Return (X, Y) of the center of cell containing provided text 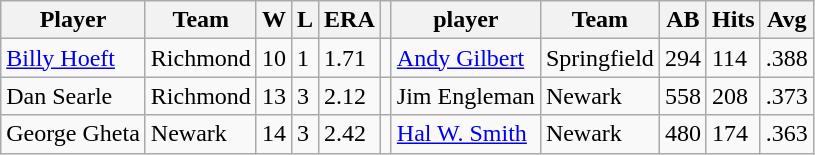
Hal W. Smith (466, 134)
ERA (350, 20)
L (304, 20)
.363 (786, 134)
Jim Engleman (466, 96)
Hits (733, 20)
2.12 (350, 96)
1 (304, 58)
Dan Searle (74, 96)
.373 (786, 96)
208 (733, 96)
13 (274, 96)
Avg (786, 20)
480 (682, 134)
Billy Hoeft (74, 58)
114 (733, 58)
Springfield (600, 58)
.388 (786, 58)
558 (682, 96)
10 (274, 58)
AB (682, 20)
174 (733, 134)
294 (682, 58)
1.71 (350, 58)
2.42 (350, 134)
W (274, 20)
Andy Gilbert (466, 58)
Player (74, 20)
George Gheta (74, 134)
player (466, 20)
14 (274, 134)
